Determine the (X, Y) coordinate at the center of the cell enclosing the given text.  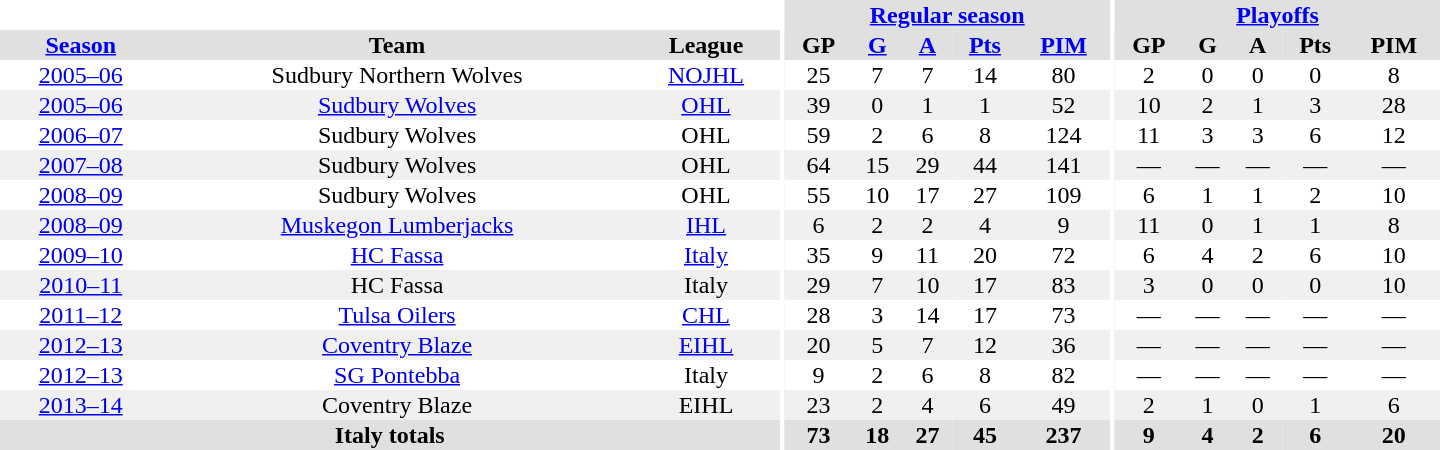
Season (80, 45)
23 (818, 405)
80 (1063, 75)
55 (818, 195)
Playoffs (1278, 15)
237 (1063, 435)
59 (818, 135)
2013–14 (80, 405)
CHL (706, 315)
SG Pontebba (396, 375)
64 (818, 165)
2006–07 (80, 135)
2009–10 (80, 255)
5 (877, 345)
Sudbury Northern Wolves (396, 75)
2010–11 (80, 285)
72 (1063, 255)
2011–12 (80, 315)
82 (1063, 375)
Team (396, 45)
League (706, 45)
Tulsa Oilers (396, 315)
83 (1063, 285)
124 (1063, 135)
25 (818, 75)
45 (984, 435)
39 (818, 105)
18 (877, 435)
15 (877, 165)
109 (1063, 195)
2007–08 (80, 165)
52 (1063, 105)
NOJHL (706, 75)
IHL (706, 225)
141 (1063, 165)
Muskegon Lumberjacks (396, 225)
44 (984, 165)
35 (818, 255)
Regular season (948, 15)
36 (1063, 345)
Italy totals (390, 435)
49 (1063, 405)
